Output the [x, y] coordinate of the center of the cell containing the given text.  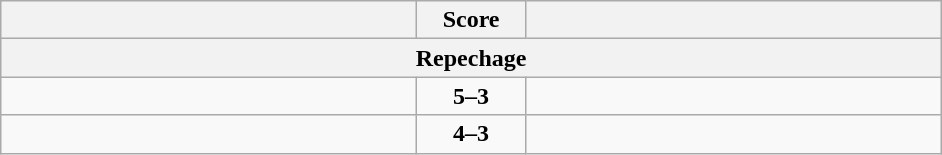
Score [472, 20]
5–3 [472, 96]
4–3 [472, 134]
Repechage [472, 58]
